Pinpoint the cell where the given text exists, returning its [X, Y] midpoint coordinate. 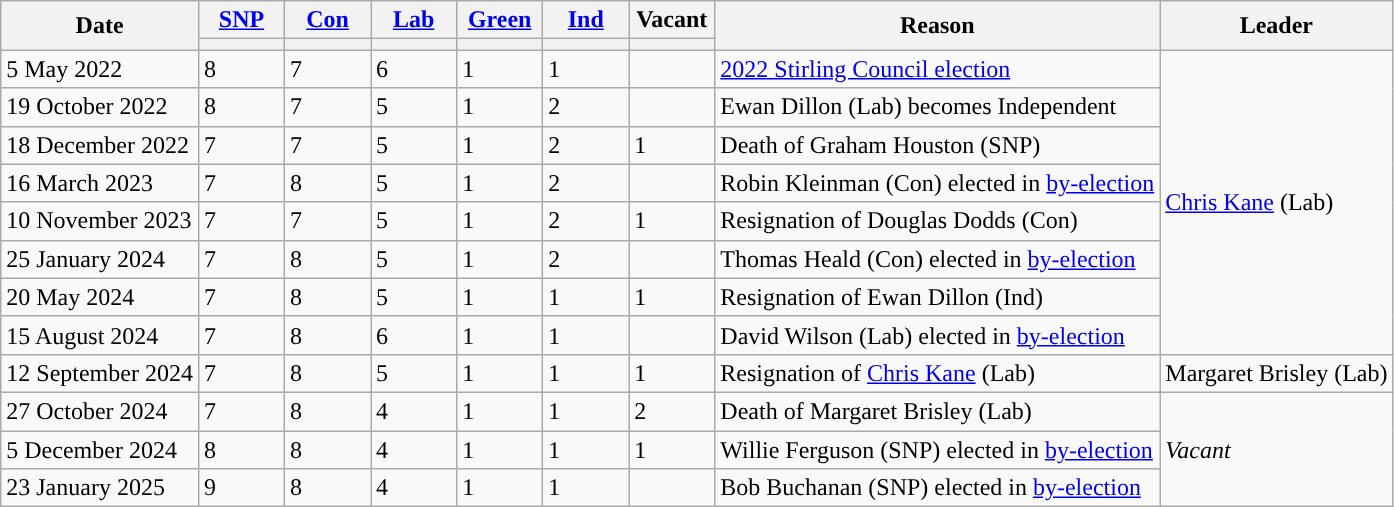
SNP [241, 20]
Leader [1276, 26]
16 March 2023 [100, 183]
5 December 2024 [100, 449]
Reason [938, 26]
Death of Margaret Brisley (Lab) [938, 411]
Date [100, 26]
Resignation of Douglas Dodds (Con) [938, 221]
Green [500, 20]
Resignation of Chris Kane (Lab) [938, 373]
25 January 2024 [100, 259]
20 May 2024 [100, 297]
12 September 2024 [100, 373]
David Wilson (Lab) elected in by-election [938, 335]
Lab [414, 20]
Thomas Heald (Con) elected in by-election [938, 259]
Con [328, 20]
18 December 2022 [100, 145]
9 [241, 488]
Death of Graham Houston (SNP) [938, 145]
Ind [586, 20]
Chris Kane (Lab) [1276, 202]
Margaret Brisley (Lab) [1276, 373]
Bob Buchanan (SNP) elected in by-election [938, 488]
Ewan Dillon (Lab) becomes Independent [938, 107]
Willie Ferguson (SNP) elected in by-election [938, 449]
Resignation of Ewan Dillon (Ind) [938, 297]
23 January 2025 [100, 488]
10 November 2023 [100, 221]
15 August 2024 [100, 335]
27 October 2024 [100, 411]
5 May 2022 [100, 69]
19 October 2022 [100, 107]
2022 Stirling Council election [938, 69]
Robin Kleinman (Con) elected in by-election [938, 183]
